Scan for the cell matching the given text and deliver its (X, Y) coordinate at center. 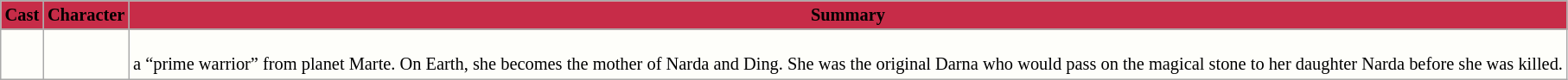
Cast (22, 15)
Character (86, 15)
Summary (848, 15)
